Identify which cell holds the provided text, then report its [x, y] central coordinate. 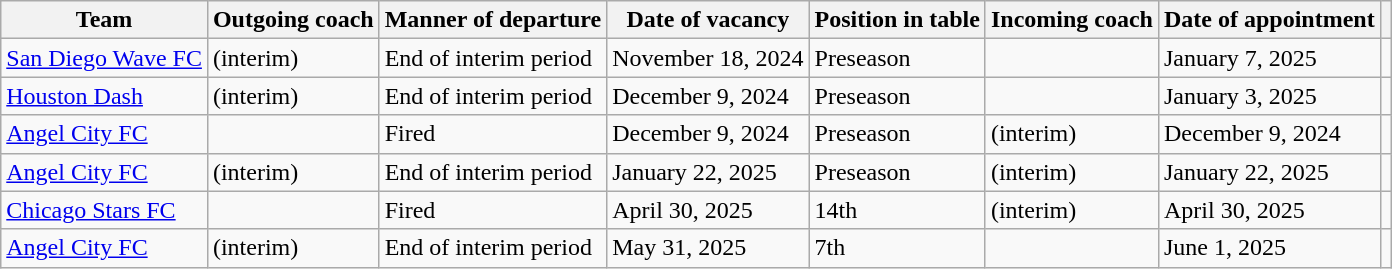
June 1, 2025 [1269, 248]
Date of vacancy [708, 20]
Houston Dash [104, 96]
November 18, 2024 [708, 58]
Outgoing coach [293, 20]
Date of appointment [1269, 20]
Chicago Stars FC [104, 210]
January 7, 2025 [1269, 58]
Position in table [897, 20]
San Diego Wave FC [104, 58]
Manner of departure [492, 20]
January 3, 2025 [1269, 96]
7th [897, 248]
May 31, 2025 [708, 248]
Incoming coach [1072, 20]
Team [104, 20]
14th [897, 210]
